Scan for the cell matching the given text and deliver its (X, Y) coordinate at center. 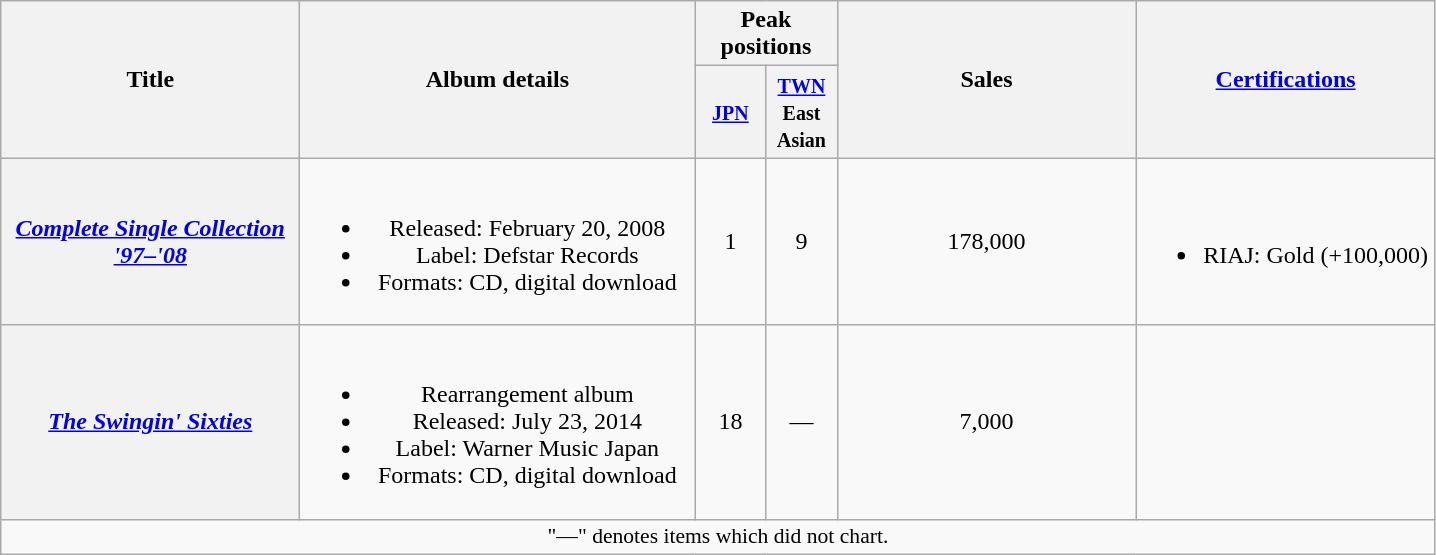
"—" denotes items which did not chart. (718, 537)
Rearrangement albumReleased: July 23, 2014Label: Warner Music JapanFormats: CD, digital download (498, 422)
JPN (730, 112)
Sales (986, 80)
Released: February 20, 2008Label: Defstar RecordsFormats: CD, digital download (498, 242)
178,000 (986, 242)
TWN East Asian (802, 112)
1 (730, 242)
7,000 (986, 422)
Peak positions (766, 34)
Album details (498, 80)
Certifications (1286, 80)
18 (730, 422)
Complete Single Collection '97–'08 (150, 242)
— (802, 422)
9 (802, 242)
Title (150, 80)
RIAJ: Gold (+100,000) (1286, 242)
The Swingin' Sixties (150, 422)
